Search for the cell housing the specified text and yield its [X, Y] center coordinate. 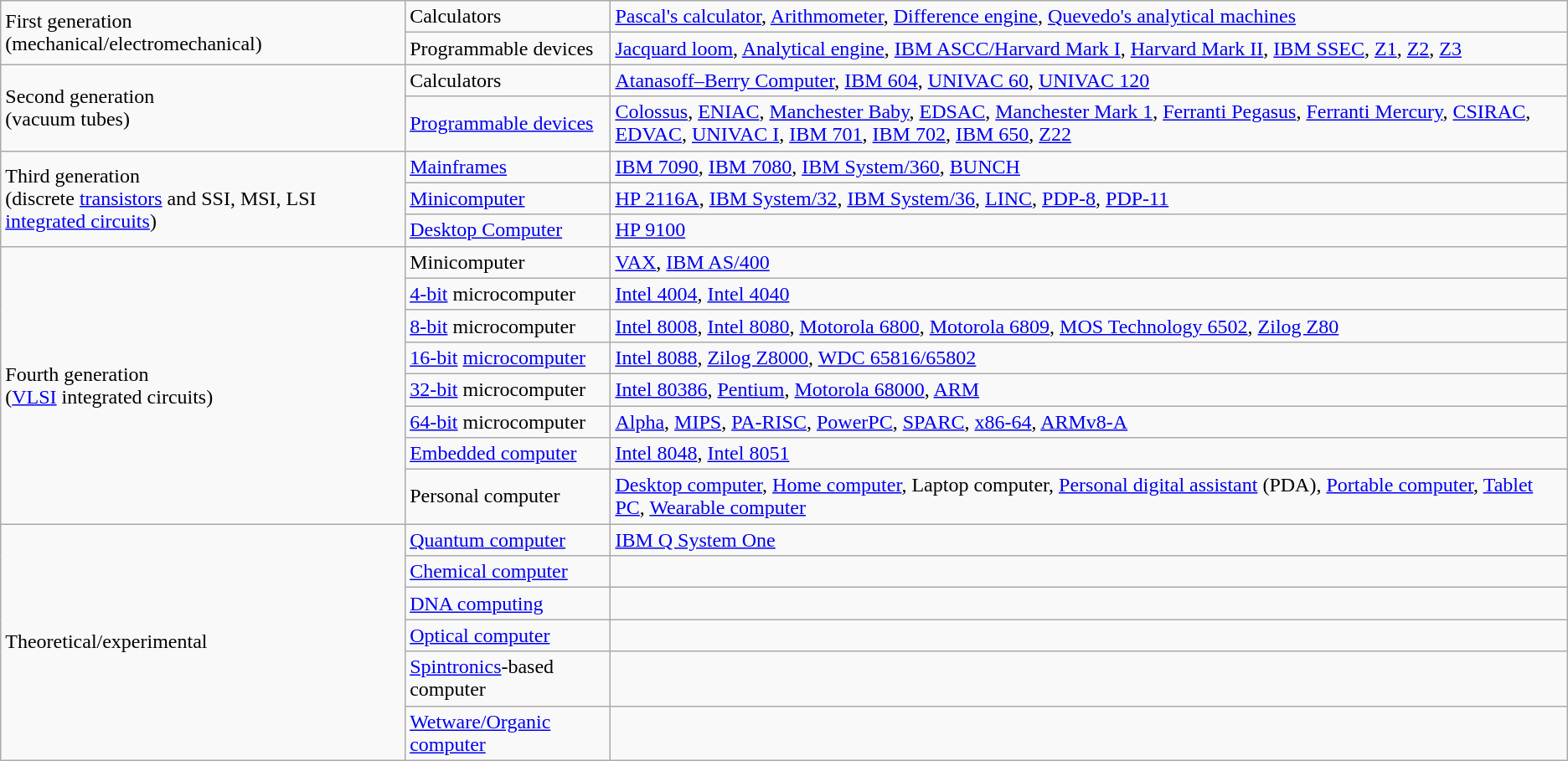
Jacquard loom, Analytical engine, IBM ASCC/Harvard Mark I, Harvard Mark II, IBM SSEC, Z1, Z2, Z3 [1089, 49]
DNA computing [508, 604]
Intel 8048, Intel 8051 [1089, 454]
64-bit microcomputer [508, 421]
8-bit microcomputer [508, 326]
Optical computer [508, 635]
IBM 7090, IBM 7080, IBM System/360, BUNCH [1089, 167]
32-bit microcomputer [508, 389]
HP 9100 [1089, 230]
Atanasoff–Berry Computer, IBM 604, UNIVAC 60, UNIVAC 120 [1089, 80]
IBM Q System One [1089, 540]
Chemical computer [508, 572]
Pascal's calculator, Arithmometer, Difference engine, Quevedo's analytical machines [1089, 17]
Desktop computer, Home computer, Laptop computer, Personal digital assistant (PDA), Portable computer, Tablet PC, Wearable computer [1089, 497]
HP 2116A, IBM System/32, IBM System/36, LINC, PDP-8, PDP-11 [1089, 198]
Theoretical/experimental [203, 642]
Intel 80386, Pentium, Motorola 68000, ARM [1089, 389]
Spintronics-based computer [508, 678]
16-bit microcomputer [508, 357]
Quantum computer [508, 540]
Intel 4004, Intel 4040 [1089, 294]
Mainframes [508, 167]
Intel 8008, Intel 8080, Motorola 6800, Motorola 6809, MOS Technology 6502, Zilog Z80 [1089, 326]
Personal computer [508, 497]
Intel 8088, Zilog Z8000, WDC 65816/65802 [1089, 357]
Desktop Computer [508, 230]
VAX, IBM AS/400 [1089, 262]
First generation(mechanical/electromechanical) [203, 33]
Second generation(vacuum tubes) [203, 107]
Wetware/Organic computer [508, 733]
Third generation(discrete transistors and SSI, MSI, LSI integrated circuits) [203, 198]
Alpha, MIPS, PA-RISC, PowerPC, SPARC, x86-64, ARMv8-A [1089, 421]
Fourth generation(VLSI integrated circuits) [203, 385]
Embedded computer [508, 454]
4-bit microcomputer [508, 294]
